Locate the cell with the specified text and output its (X, Y) center coordinate. 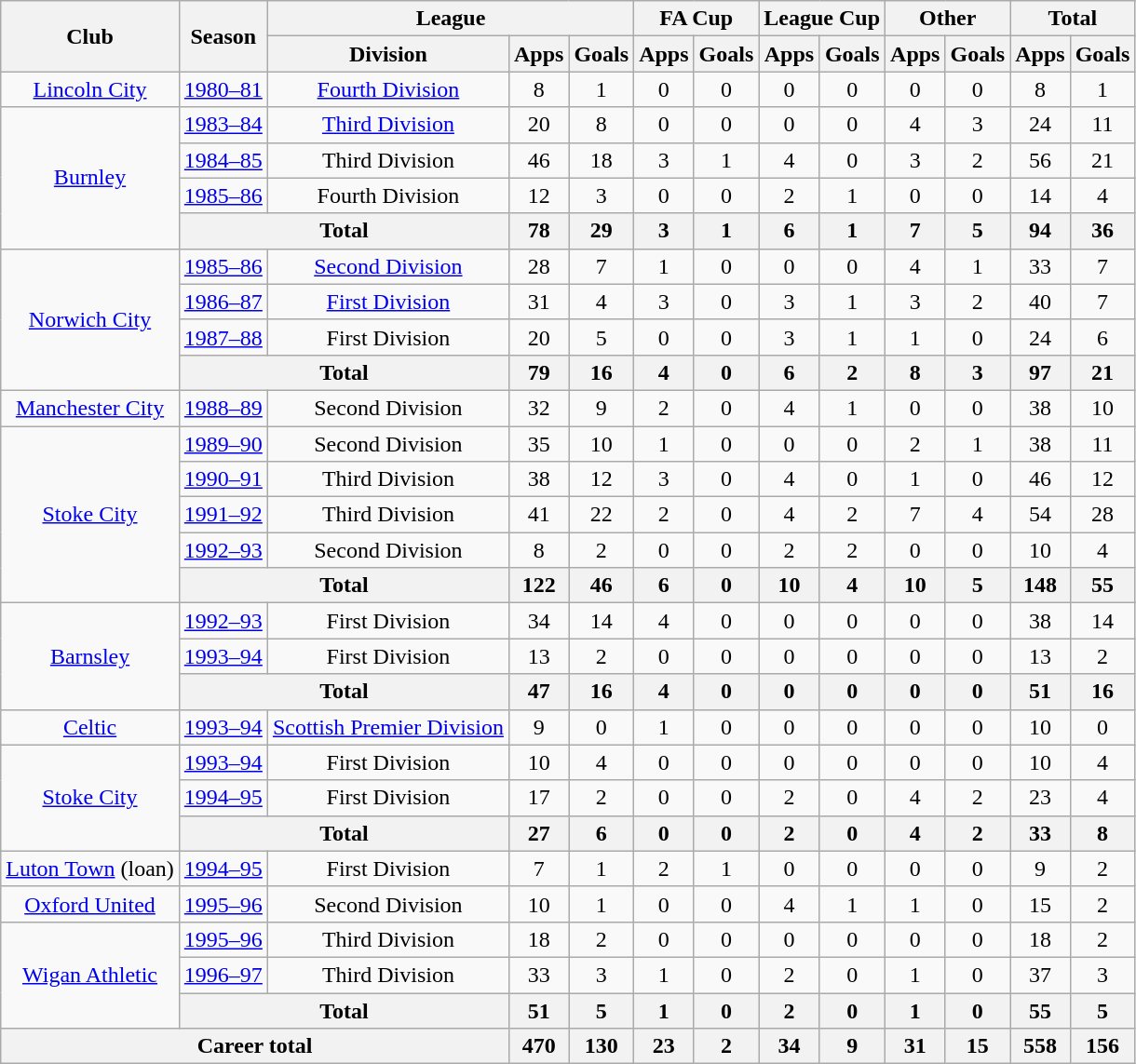
Other (948, 19)
35 (538, 444)
32 (538, 408)
27 (538, 833)
47 (538, 692)
1990–91 (223, 479)
Barnsley (90, 656)
Oxford United (90, 904)
130 (602, 1046)
156 (1102, 1046)
1988–89 (223, 408)
Scottish Premier Division (387, 727)
122 (538, 586)
37 (1040, 975)
1991–92 (223, 515)
League (451, 19)
97 (1040, 372)
94 (1040, 231)
Burnley (90, 178)
40 (1040, 302)
1986–87 (223, 302)
78 (538, 231)
1996–97 (223, 975)
Career total (255, 1046)
29 (602, 231)
1989–90 (223, 444)
470 (538, 1046)
1984–85 (223, 160)
41 (538, 515)
1983–84 (223, 125)
Norwich City (90, 319)
17 (538, 798)
League Cup (822, 19)
Season (223, 36)
54 (1040, 515)
56 (1040, 160)
Luton Town (loan) (90, 869)
1980–81 (223, 89)
FA Cup (696, 19)
Division (387, 54)
558 (1040, 1046)
22 (602, 515)
79 (538, 372)
Lincoln City (90, 89)
Celtic (90, 727)
36 (1102, 231)
1987–88 (223, 337)
Club (90, 36)
148 (1040, 586)
Manchester City (90, 408)
Wigan Athletic (90, 975)
